Pinpoint the cell where the given text exists, returning its (x, y) midpoint coordinate. 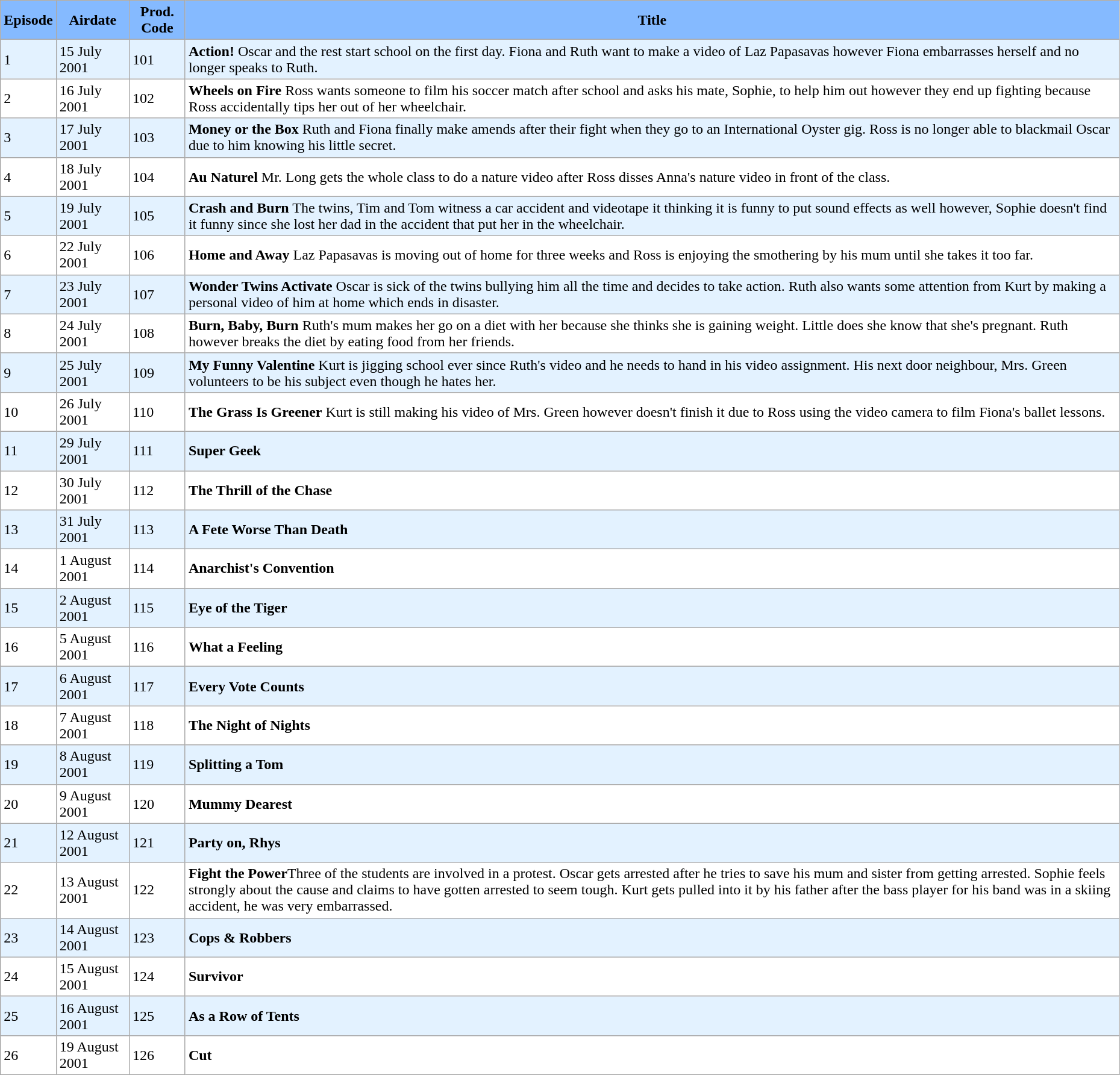
8 August 2001 (93, 765)
31 July 2001 (93, 530)
108 (158, 334)
Survivor (652, 977)
2 (28, 99)
26 July 2001 (93, 412)
105 (158, 216)
111 (158, 450)
102 (158, 99)
115 (158, 608)
112 (158, 490)
13 August 2001 (93, 890)
19 (28, 765)
8 (28, 334)
11 (28, 450)
119 (158, 765)
110 (158, 412)
117 (158, 687)
As a Row of Tents (652, 1015)
19 August 2001 (93, 1055)
Episode (28, 20)
126 (158, 1055)
104 (158, 177)
A Fete Worse Than Death (652, 530)
18 (28, 725)
101 (158, 59)
107 (158, 294)
16 July 2001 (93, 99)
6 August 2001 (93, 687)
16 August 2001 (93, 1015)
29 July 2001 (93, 450)
24 July 2001 (93, 334)
24 (28, 977)
1 August 2001 (93, 569)
118 (158, 725)
Eye of the Tiger (652, 608)
13 (28, 530)
10 (28, 412)
23 July 2001 (93, 294)
9 August 2001 (93, 803)
116 (158, 647)
12 August 2001 (93, 843)
15 (28, 608)
15 August 2001 (93, 977)
7 August 2001 (93, 725)
5 (28, 216)
30 July 2001 (93, 490)
4 (28, 177)
16 (28, 647)
12 (28, 490)
25 (28, 1015)
120 (158, 803)
113 (158, 530)
Home and Away Laz Papasavas is moving out of home for three weeks and Ross is enjoying the smothering by his mum until she takes it too far. (652, 255)
109 (158, 372)
Au Naturel Mr. Long gets the whole class to do a nature video after Ross disses Anna's nature video in front of the class. (652, 177)
122 (158, 890)
9 (28, 372)
The Night of Nights (652, 725)
Airdate (93, 20)
14 August 2001 (93, 937)
Mummy Dearest (652, 803)
Every Vote Counts (652, 687)
Anarchist's Convention (652, 569)
2 August 2001 (93, 608)
21 (28, 843)
20 (28, 803)
Cut (652, 1055)
5 August 2001 (93, 647)
15 July 2001 (93, 59)
103 (158, 137)
17 July 2001 (93, 137)
23 (28, 937)
Super Geek (652, 450)
26 (28, 1055)
22 July 2001 (93, 255)
Splitting a Tom (652, 765)
6 (28, 255)
1 (28, 59)
22 (28, 890)
The Thrill of the Chase (652, 490)
114 (158, 569)
Cops & Robbers (652, 937)
121 (158, 843)
Party on, Rhys (652, 843)
123 (158, 937)
106 (158, 255)
124 (158, 977)
19 July 2001 (93, 216)
Prod. Code (158, 20)
3 (28, 137)
18 July 2001 (93, 177)
Title (652, 20)
125 (158, 1015)
14 (28, 569)
25 July 2001 (93, 372)
What a Feeling (652, 647)
7 (28, 294)
17 (28, 687)
